For the text-containing cell, return its midpoint in [x, y] coordinate format. 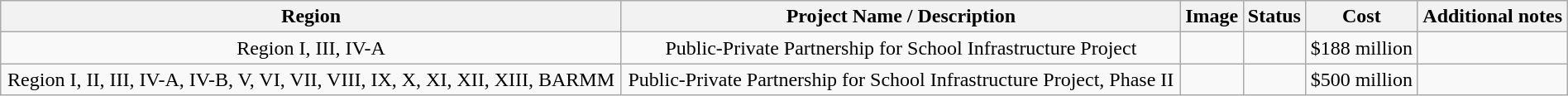
Region I, III, IV-A [311, 48]
Region I, II, III, IV-A, IV-B, V, VI, VII, VIII, IX, X, XI, XII, XIII, BARMM [311, 79]
Public-Private Partnership for School Infrastructure Project, Phase II [901, 79]
Region [311, 17]
Public-Private Partnership for School Infrastructure Project [901, 48]
Cost [1361, 17]
Project Name / Description [901, 17]
$188 million [1361, 48]
Status [1274, 17]
Additional notes [1492, 17]
Image [1212, 17]
$500 million [1361, 79]
